Return the [X, Y] coordinate for the center point of the cell that contains the specified text.  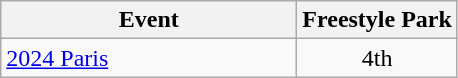
4th [378, 58]
Freestyle Park [378, 20]
Event [149, 20]
2024 Paris [149, 58]
